Locate the cell with the specified text and output its [x, y] center coordinate. 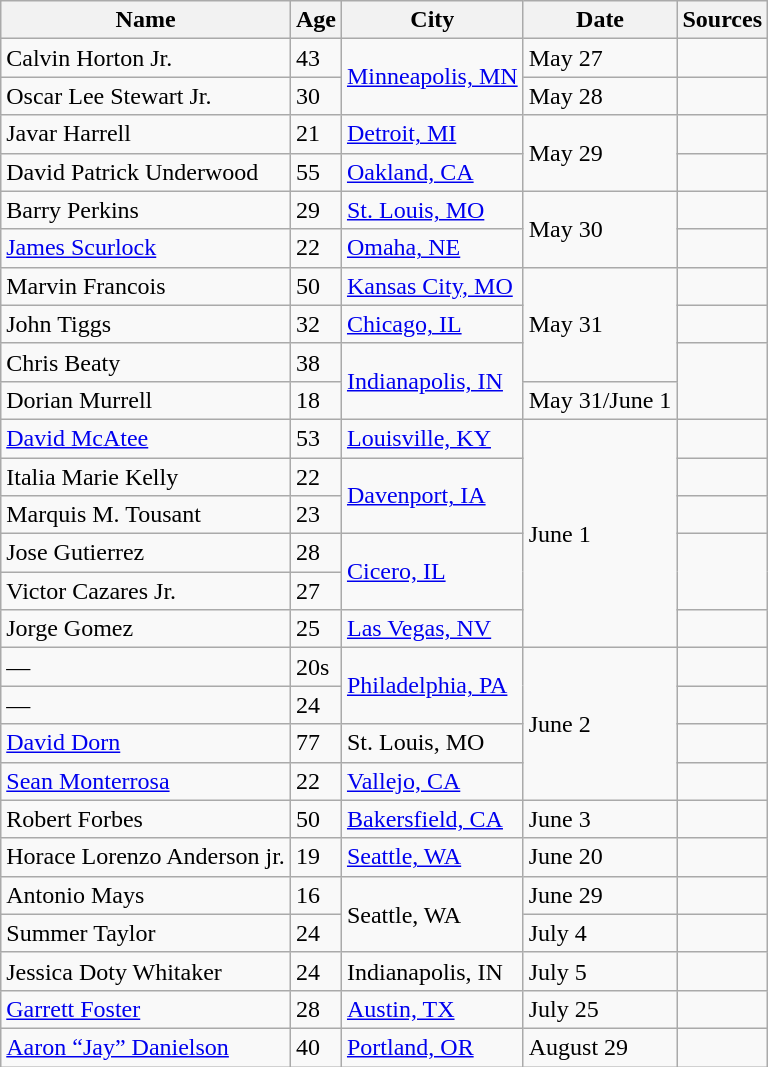
Omaha, NE [432, 248]
Javar Harrell [146, 134]
Name [146, 20]
May 31/June 1 [600, 400]
May 29 [600, 153]
Austin, TX [432, 1009]
Horace Lorenzo Anderson jr. [146, 857]
May 28 [600, 96]
Portland, OR [432, 1047]
May 30 [600, 229]
43 [316, 58]
30 [316, 96]
May 31 [600, 324]
38 [316, 362]
Calvin Horton Jr. [146, 58]
July 25 [600, 1009]
Victor Cazares Jr. [146, 591]
Oscar Lee Stewart Jr. [146, 96]
David Dorn [146, 743]
David McAtee [146, 438]
Davenport, IA [432, 496]
20s [316, 667]
July 5 [600, 971]
29 [316, 210]
Oakland, CA [432, 172]
55 [316, 172]
July 4 [600, 933]
Marquis M. Tousant [146, 515]
June 29 [600, 895]
June 1 [600, 533]
23 [316, 515]
40 [316, 1047]
June 3 [600, 819]
City [432, 20]
Date [600, 20]
25 [316, 629]
19 [316, 857]
Vallejo, CA [432, 781]
Jessica Doty Whitaker [146, 971]
August 29 [600, 1047]
Antonio Mays [146, 895]
Jose Gutierrez [146, 553]
John Tiggs [146, 324]
Italia Marie Kelly [146, 477]
Barry Perkins [146, 210]
Age [316, 20]
18 [316, 400]
Sources [722, 20]
16 [316, 895]
Cicero, IL [432, 572]
32 [316, 324]
Philadelphia, PA [432, 686]
David Patrick Underwood [146, 172]
Dorian Murrell [146, 400]
Minneapolis, MN [432, 77]
53 [316, 438]
Marvin Francois [146, 286]
June 20 [600, 857]
Garrett Foster [146, 1009]
Las Vegas, NV [432, 629]
Louisville, KY [432, 438]
Robert Forbes [146, 819]
Detroit, MI [432, 134]
Aaron “Jay” Danielson [146, 1047]
Sean Monterrosa [146, 781]
James Scurlock [146, 248]
May 27 [600, 58]
27 [316, 591]
Chicago, IL [432, 324]
Summer Taylor [146, 933]
Kansas City, MO [432, 286]
June 2 [600, 724]
77 [316, 743]
Chris Beaty [146, 362]
Jorge Gomez [146, 629]
21 [316, 134]
Bakersfield, CA [432, 819]
